Return the (X, Y) coordinate for the center point of the cell that contains the specified text.  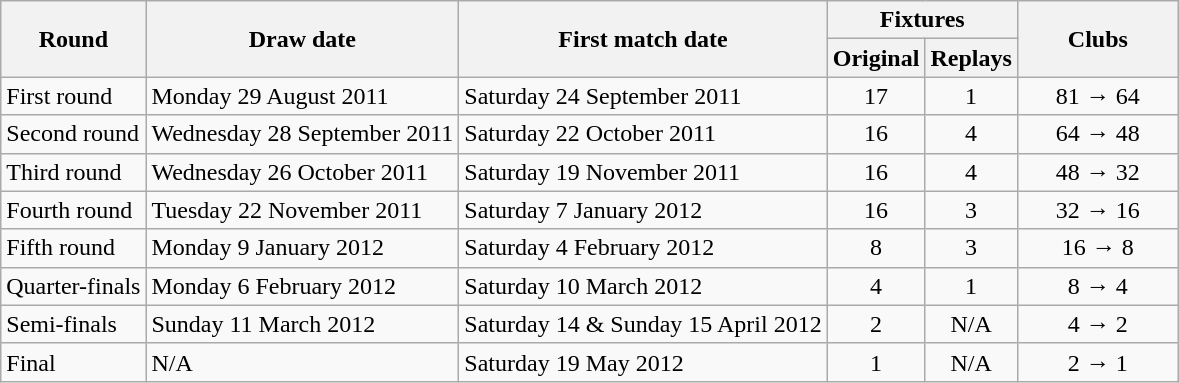
Draw date (302, 39)
Semi-finals (74, 324)
17 (876, 96)
2 (876, 324)
Sunday 11 March 2012 (302, 324)
Saturday 10 March 2012 (643, 286)
Wednesday 28 September 2011 (302, 134)
Saturday 4 February 2012 (643, 248)
64 → 48 (1098, 134)
48 → 32 (1098, 172)
First round (74, 96)
16 → 8 (1098, 248)
Second round (74, 134)
Fourth round (74, 210)
Fifth round (74, 248)
Wednesday 26 October 2011 (302, 172)
32 → 16 (1098, 210)
First match date (643, 39)
Fixtures (922, 20)
Saturday 22 October 2011 (643, 134)
2 → 1 (1098, 362)
Original (876, 58)
Saturday 19 May 2012 (643, 362)
Round (74, 39)
Monday 9 January 2012 (302, 248)
Saturday 19 November 2011 (643, 172)
Monday 6 February 2012 (302, 286)
Final (74, 362)
8 → 4 (1098, 286)
Replays (971, 58)
Tuesday 22 November 2011 (302, 210)
81 → 64 (1098, 96)
Quarter-finals (74, 286)
Third round (74, 172)
8 (876, 248)
Saturday 7 January 2012 (643, 210)
4 → 2 (1098, 324)
Saturday 24 September 2011 (643, 96)
Saturday 14 & Sunday 15 April 2012 (643, 324)
Monday 29 August 2011 (302, 96)
Clubs (1098, 39)
